Find where the given text appears and provide that cell's center as (X, Y) coordinate. 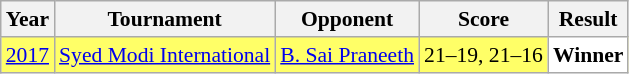
Score (484, 19)
B. Sai Praneeth (347, 55)
Year (28, 19)
Opponent (347, 19)
Syed Modi International (164, 55)
21–19, 21–16 (484, 55)
2017 (28, 55)
Winner (588, 55)
Tournament (164, 19)
Result (588, 19)
